Return the (X, Y) coordinate for the center point of the cell that contains the specified text.  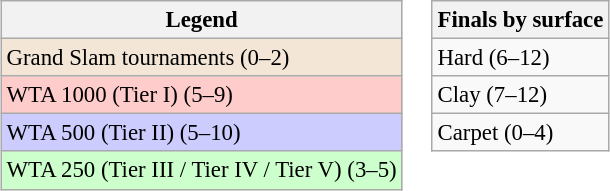
Grand Slam tournaments (0–2) (202, 58)
Clay (7–12) (520, 95)
Legend (202, 20)
WTA 500 (Tier II) (5–10) (202, 133)
Hard (6–12) (520, 58)
WTA 1000 (Tier I) (5–9) (202, 95)
Carpet (0–4) (520, 133)
Finals by surface (520, 20)
WTA 250 (Tier III / Tier IV / Tier V) (3–5) (202, 170)
